Extract the (X, Y) coordinate from the center of the cell holding the provided text.  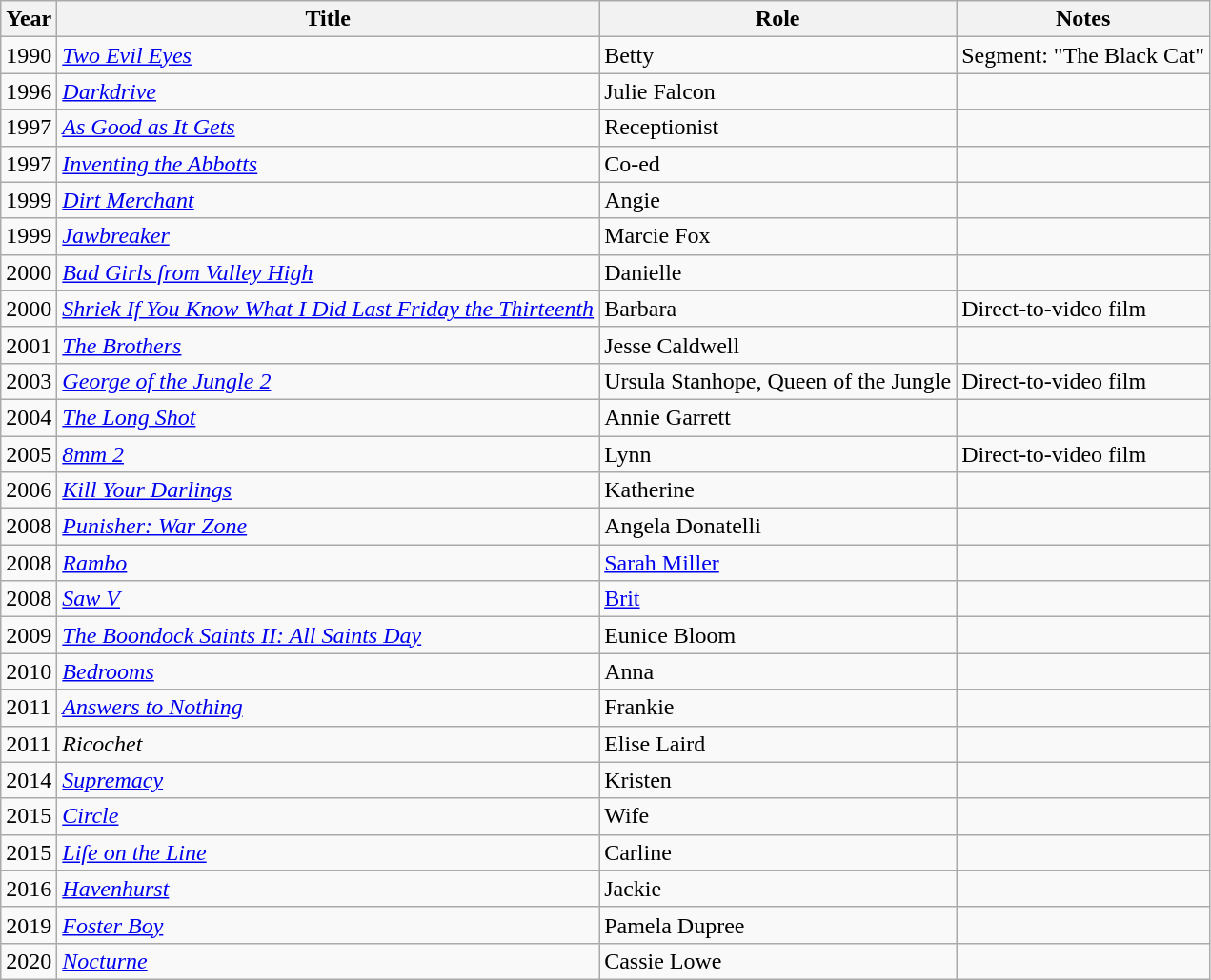
Carline (777, 852)
Julie Falcon (777, 91)
Jawbreaker (328, 236)
Darkdrive (328, 91)
Sarah Miller (777, 563)
2019 (29, 925)
Foster Boy (328, 925)
Kill Your Darlings (328, 490)
Wife (777, 816)
Shriek If You Know What I Did Last Friday the Thirteenth (328, 309)
Marcie Fox (777, 236)
2001 (29, 345)
Pamela Dupree (777, 925)
Answers to Nothing (328, 708)
1996 (29, 91)
Barbara (777, 309)
Betty (777, 55)
2010 (29, 671)
As Good as It Gets (328, 128)
Havenhurst (328, 889)
1990 (29, 55)
The Long Shot (328, 417)
Notes (1083, 19)
Eunice Bloom (777, 635)
Anna (777, 671)
Circle (328, 816)
Jesse Caldwell (777, 345)
2005 (29, 454)
2009 (29, 635)
Nocturne (328, 961)
The Boondock Saints II: All Saints Day (328, 635)
Dirt Merchant (328, 200)
Two Evil Eyes (328, 55)
Title (328, 19)
Co-ed (777, 164)
Saw V (328, 599)
Angela Donatelli (777, 527)
Elise Laird (777, 744)
2020 (29, 961)
Frankie (777, 708)
Role (777, 19)
The Brothers (328, 345)
Bad Girls from Valley High (328, 272)
Katherine (777, 490)
Supremacy (328, 780)
Segment: "The Black Cat" (1083, 55)
Receptionist (777, 128)
Brit (777, 599)
Punisher: War Zone (328, 527)
2006 (29, 490)
Angie (777, 200)
Bedrooms (328, 671)
Rambo (328, 563)
2014 (29, 780)
Year (29, 19)
Jackie (777, 889)
Annie Garrett (777, 417)
Cassie Lowe (777, 961)
Kristen (777, 780)
Life on the Line (328, 852)
Danielle (777, 272)
Ursula Stanhope, Queen of the Jungle (777, 381)
2004 (29, 417)
2003 (29, 381)
8mm 2 (328, 454)
2016 (29, 889)
Inventing the Abbotts (328, 164)
George of the Jungle 2 (328, 381)
Lynn (777, 454)
Ricochet (328, 744)
